Output the (X, Y) coordinate of the center of the cell containing the given text.  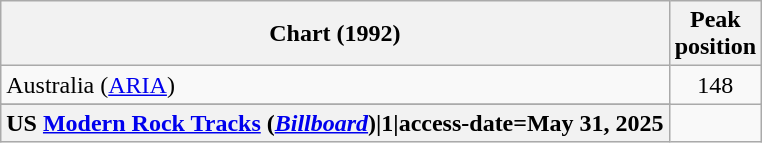
148 (715, 85)
Chart (1992) (335, 34)
Australia (ARIA) (335, 85)
Peakposition (715, 34)
US Modern Rock Tracks (Billboard)|1|access-date=May 31, 2025 (335, 123)
